Locate the cell with the specified text and output its (x, y) center coordinate. 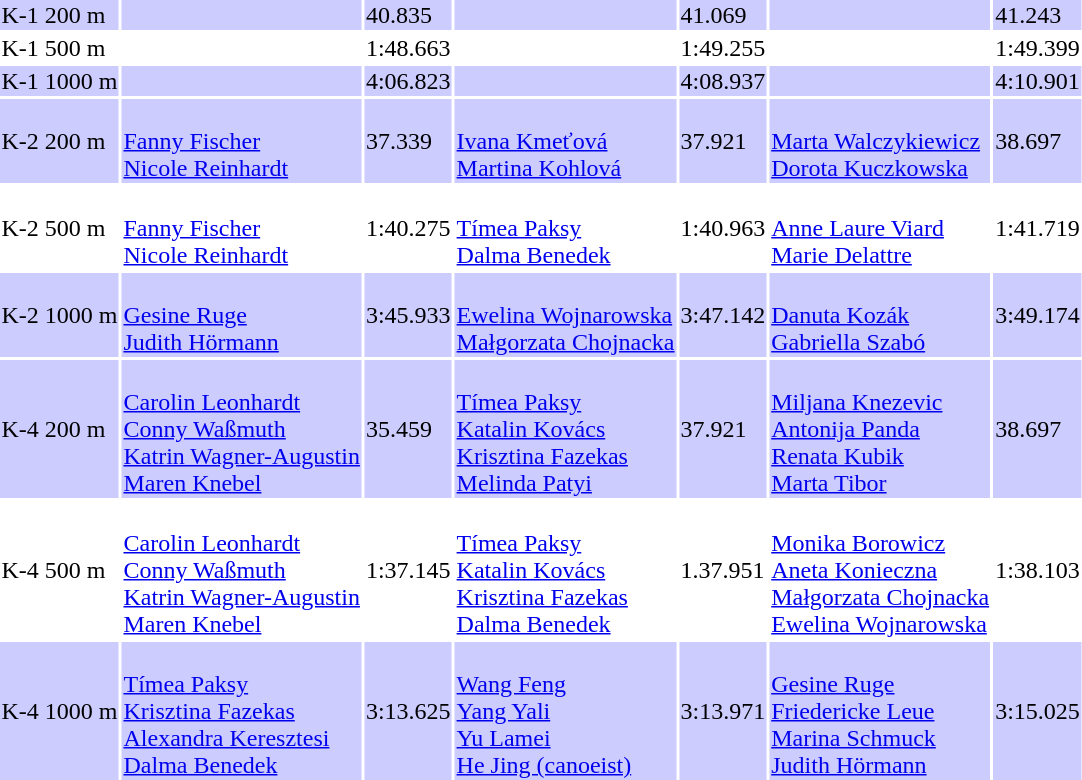
3:15.025 (1038, 711)
Tímea PaksyDalma Benedek (566, 228)
1:41.719 (1038, 228)
K-4 1000 m (60, 711)
1:49.255 (723, 48)
Marta WalczykiewiczDorota Kuczkowska (880, 141)
3:13.625 (408, 711)
4:08.937 (723, 81)
K-1 500 m (60, 48)
Wang FengYang YaliYu LameiHe Jing (canoeist) (566, 711)
1:38.103 (1038, 570)
1:48.663 (408, 48)
Gesine RugeJudith Hörmann (242, 315)
Tímea PaksyKatalin KovácsKrisztina FazekasDalma Benedek (566, 570)
37.339 (408, 141)
Gesine RugeFriedericke LeueMarina SchmuckJudith Hörmann (880, 711)
1:40.275 (408, 228)
Danuta KozákGabriella Szabó (880, 315)
41.069 (723, 15)
Ivana KmeťováMartina Kohlová (566, 141)
35.459 (408, 429)
K-4 500 m (60, 570)
1.37.951 (723, 570)
40.835 (408, 15)
K-2 1000 m (60, 315)
Tímea PaksyKrisztina FazekasAlexandra KeresztesiDalma Benedek (242, 711)
3:49.174 (1038, 315)
K-1 200 m (60, 15)
Anne Laure ViardMarie Delattre (880, 228)
1:40.963 (723, 228)
4:10.901 (1038, 81)
K-1 1000 m (60, 81)
3:47.142 (723, 315)
3:13.971 (723, 711)
3:45.933 (408, 315)
Monika BorowiczAneta KoniecznaMałgorzata ChojnackaEwelina Wojnarowska (880, 570)
1:49.399 (1038, 48)
K-4 200 m (60, 429)
K-2 200 m (60, 141)
41.243 (1038, 15)
Miljana KnezevicAntonija PandaRenata KubikMarta Tibor (880, 429)
4:06.823 (408, 81)
1:37.145 (408, 570)
K-2 500 m (60, 228)
Tímea PaksyKatalin KovácsKrisztina FazekasMelinda Patyi (566, 429)
Ewelina WojnarowskaMałgorzata Chojnacka (566, 315)
